Capture the cell that displays the provided text and extract its (x, y) central coordinate. 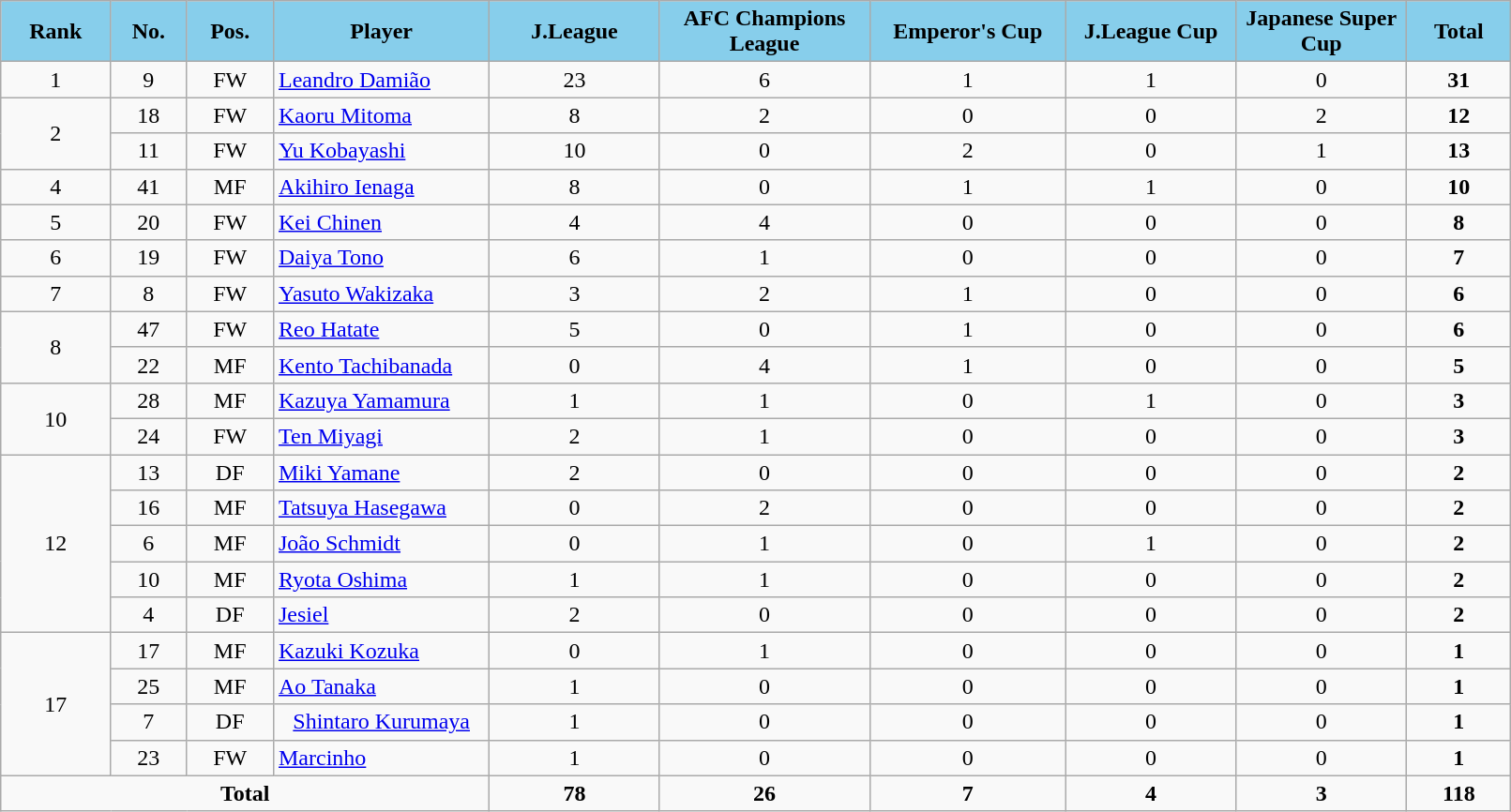
24 (148, 436)
118 (1459, 793)
Yu Kobayashi (381, 151)
20 (148, 222)
25 (148, 686)
47 (148, 329)
41 (148, 187)
16 (148, 508)
Pos. (231, 32)
Jesiel (381, 615)
Kazuya Yamamura (381, 400)
J.League (574, 32)
Ao Tanaka (381, 686)
18 (148, 115)
Kaoru Mitoma (381, 115)
Miki Yamane (381, 472)
Player (381, 32)
Rank (56, 32)
Kento Tachibanada (381, 365)
78 (574, 793)
J.League Cup (1152, 32)
AFC Champions League (764, 32)
11 (148, 151)
Leandro Damião (381, 80)
22 (148, 365)
Shintaro Kurumaya (381, 722)
19 (148, 258)
Tatsuya Hasegawa (381, 508)
Ryota Oshima (381, 579)
No. (148, 32)
31 (1459, 80)
Japanese Super Cup (1322, 32)
Reo Hatate (381, 329)
9 (148, 80)
Emperor's Cup (968, 32)
Akihiro Ienaga (381, 187)
Daiya Tono (381, 258)
Yasuto Wakizaka (381, 293)
26 (764, 793)
João Schmidt (381, 544)
Kei Chinen (381, 222)
28 (148, 400)
Kazuki Kozuka (381, 651)
Marcinho (381, 758)
Ten Miyagi (381, 436)
